Return the (x, y) coordinate for the center point of the cell that contains the specified text.  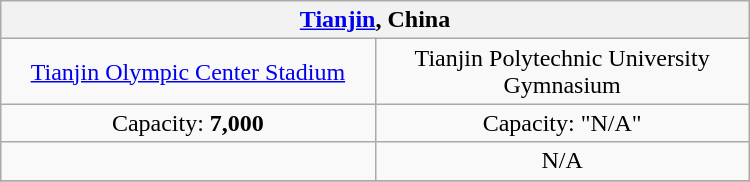
Capacity: "N/A" (562, 123)
Capacity: 7,000 (188, 123)
Tianjin Olympic Center Stadium (188, 72)
Tianjin, China (375, 20)
Tianjin Polytechnic University Gymnasium (562, 72)
N/A (562, 161)
